Determine the (x, y) coordinate at the center of the cell enclosing the given text.  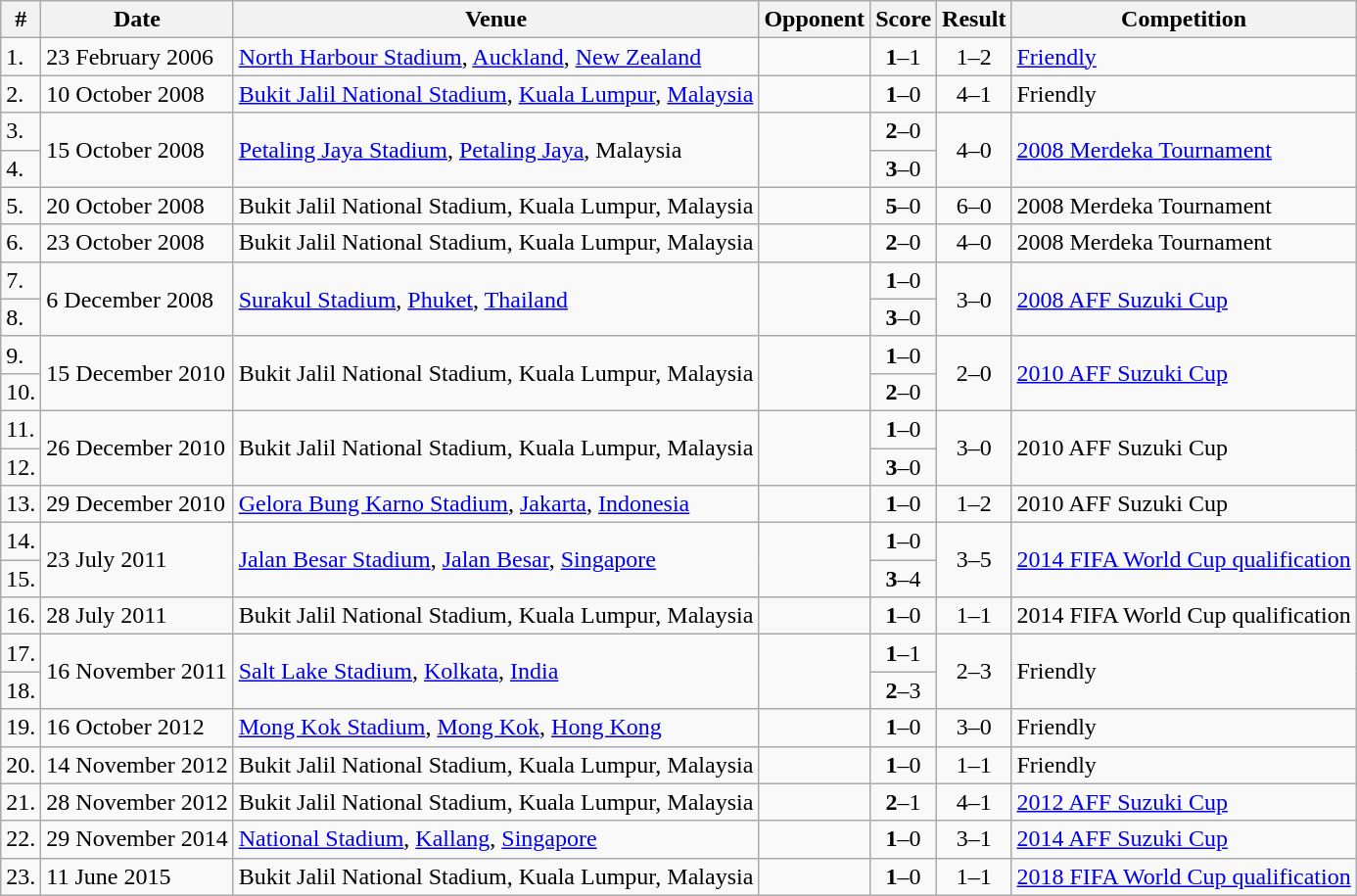
North Harbour Stadium, Auckland, New Zealand (495, 57)
3–4 (904, 579)
Venue (495, 20)
2–1 (904, 802)
Score (904, 20)
20 October 2008 (137, 206)
14 November 2012 (137, 765)
16 October 2012 (137, 728)
10 October 2008 (137, 94)
15. (22, 579)
20. (22, 765)
National Stadium, Kallang, Singapore (495, 839)
22. (22, 839)
9. (22, 354)
11. (22, 429)
6 December 2008 (137, 299)
# (22, 20)
Petaling Jaya Stadium, Petaling Jaya, Malaysia (495, 150)
11 June 2015 (137, 876)
Salt Lake Stadium, Kolkata, India (495, 672)
4. (22, 168)
6–0 (974, 206)
17. (22, 653)
2012 AFF Suzuki Cup (1184, 802)
21. (22, 802)
13. (22, 504)
19. (22, 728)
Gelora Bung Karno Stadium, Jakarta, Indonesia (495, 504)
6. (22, 243)
8. (22, 317)
2014 AFF Suzuki Cup (1184, 839)
7. (22, 280)
26 December 2010 (137, 448)
12. (22, 467)
10. (22, 392)
Result (974, 20)
18. (22, 690)
15 October 2008 (137, 150)
23 October 2008 (137, 243)
Date (137, 20)
3. (22, 131)
1. (22, 57)
Opponent (815, 20)
Surakul Stadium, Phuket, Thailand (495, 299)
3–5 (974, 560)
29 November 2014 (137, 839)
2018 FIFA World Cup qualification (1184, 876)
Jalan Besar Stadium, Jalan Besar, Singapore (495, 560)
23 July 2011 (137, 560)
23. (22, 876)
2008 AFF Suzuki Cup (1184, 299)
16. (22, 616)
Mong Kok Stadium, Mong Kok, Hong Kong (495, 728)
15 December 2010 (137, 373)
Competition (1184, 20)
23 February 2006 (137, 57)
16 November 2011 (137, 672)
2. (22, 94)
28 November 2012 (137, 802)
28 July 2011 (137, 616)
5–0 (904, 206)
3–1 (974, 839)
29 December 2010 (137, 504)
5. (22, 206)
14. (22, 542)
